Locate the cell with the specified text and output its [x, y] center coordinate. 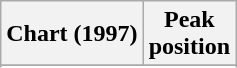
Peakposition [189, 34]
Chart (1997) [72, 34]
